Locate the cell with the specified text and output its (X, Y) center coordinate. 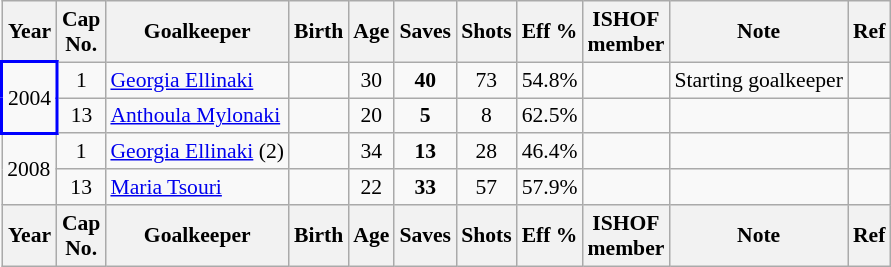
8 (486, 116)
30 (371, 80)
Maria Tsouri (197, 187)
2008 (30, 170)
5 (425, 116)
46.4% (550, 152)
Georgia Ellinaki (2) (197, 152)
2004 (30, 98)
Starting goalkeeper (758, 80)
22 (371, 187)
57 (486, 187)
62.5% (550, 116)
40 (425, 80)
20 (371, 116)
33 (425, 187)
73 (486, 80)
34 (371, 152)
Anthoula Mylonaki (197, 116)
28 (486, 152)
Georgia Ellinaki (197, 80)
57.9% (550, 187)
54.8% (550, 80)
